Locate the cell with the specified text and output its [x, y] center coordinate. 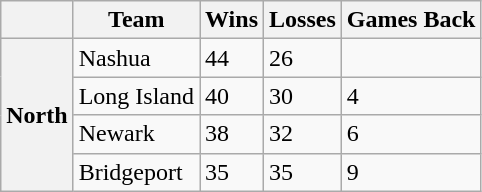
44 [232, 58]
Team [136, 20]
9 [411, 172]
Wins [232, 20]
4 [411, 96]
26 [303, 58]
North [37, 115]
40 [232, 96]
Long Island [136, 96]
Nashua [136, 58]
Newark [136, 134]
38 [232, 134]
32 [303, 134]
30 [303, 96]
Games Back [411, 20]
Losses [303, 20]
Bridgeport [136, 172]
6 [411, 134]
